Locate the cell with the specified text and output its (x, y) center coordinate. 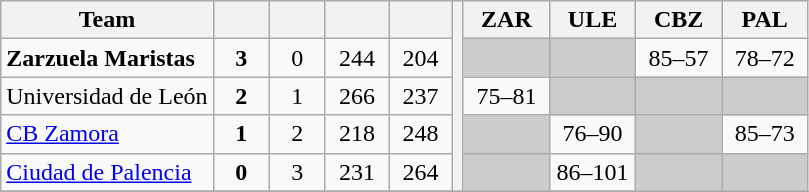
85–73 (765, 134)
204 (421, 58)
237 (421, 96)
86–101 (592, 172)
ZAR (506, 20)
Zarzuela Maristas (107, 58)
264 (421, 172)
76–90 (592, 134)
218 (357, 134)
CBZ (679, 20)
Universidad de León (107, 96)
244 (357, 58)
231 (357, 172)
CB Zamora (107, 134)
Ciudad de Palencia (107, 172)
ULE (592, 20)
248 (421, 134)
Team (107, 20)
PAL (765, 20)
266 (357, 96)
78–72 (765, 58)
75–81 (506, 96)
85–57 (679, 58)
